Extract the (X, Y) coordinate from the center of the cell holding the provided text.  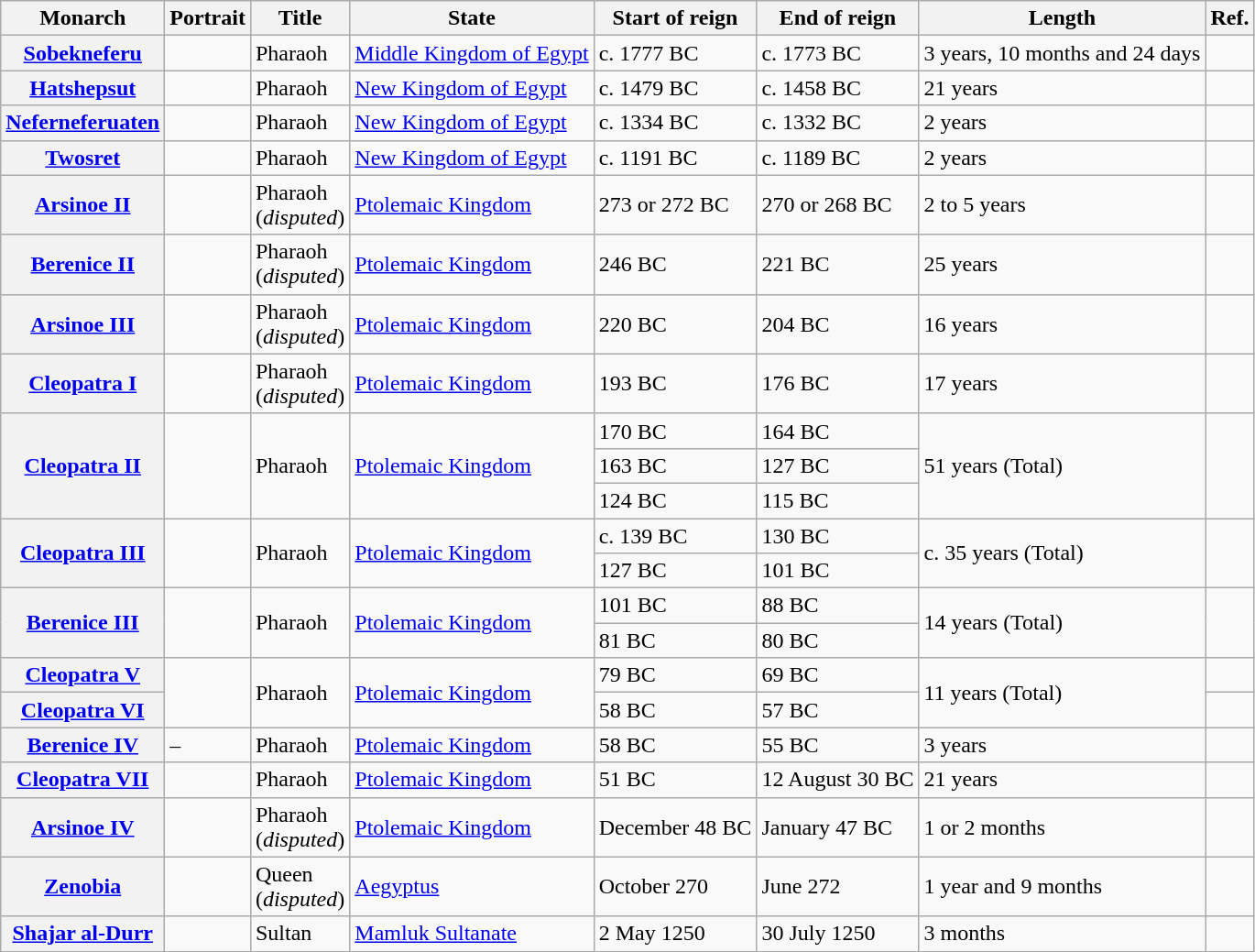
c. 1189 BC (837, 158)
Arsinoe II (82, 205)
163 BC (675, 465)
273 or 272 BC (675, 205)
1 or 2 months (1063, 826)
25 years (1063, 264)
Cleopatra I (82, 383)
2 to 5 years (1063, 205)
246 BC (675, 264)
Arsinoe III (82, 324)
88 BC (837, 606)
Title (300, 18)
Length (1063, 18)
c. 1332 BC (837, 123)
79 BC (675, 675)
51 BC (675, 780)
51 years (Total) (1063, 465)
Cleopatra V (82, 675)
Arsinoe IV (82, 826)
c. 1458 BC (837, 88)
Berenice III (82, 623)
c. 1773 BC (837, 53)
130 BC (837, 536)
176 BC (837, 383)
115 BC (837, 500)
204 BC (837, 324)
11 years (Total) (1063, 693)
Middle Kingdom of Egypt (472, 53)
Sobekneferu (82, 53)
Berenice II (82, 264)
30 July 1250 (837, 934)
16 years (1063, 324)
c. 1334 BC (675, 123)
Berenice IV (82, 745)
193 BC (675, 383)
3 months (1063, 934)
14 years (Total) (1063, 623)
270 or 268 BC (837, 205)
Portrait (208, 18)
Mamluk Sultanate (472, 934)
3 years, 10 months and 24 days (1063, 53)
124 BC (675, 500)
164 BC (837, 431)
June 272 (837, 887)
Cleopatra II (82, 465)
69 BC (837, 675)
Ref. (1229, 18)
Cleopatra VII (82, 780)
December 48 BC (675, 826)
Cleopatra VI (82, 710)
Monarch (82, 18)
Neferneferuaten (82, 123)
January 47 BC (837, 826)
Zenobia (82, 887)
2 May 1250 (675, 934)
Queen(disputed) (300, 887)
Twosret (82, 158)
Aegyptus (472, 887)
12 August 30 BC (837, 780)
c. 1191 BC (675, 158)
Shajar al-Durr (82, 934)
c. 1777 BC (675, 53)
220 BC (675, 324)
55 BC (837, 745)
Cleopatra III (82, 553)
Start of reign (675, 18)
221 BC (837, 264)
October 270 (675, 887)
Sultan (300, 934)
81 BC (675, 640)
57 BC (837, 710)
Hatshepsut (82, 88)
c. 1479 BC (675, 88)
c. 35 years (Total) (1063, 553)
State (472, 18)
80 BC (837, 640)
170 BC (675, 431)
17 years (1063, 383)
– (208, 745)
c. 139 BC (675, 536)
3 years (1063, 745)
End of reign (837, 18)
1 year and 9 months (1063, 887)
